Locate the cell with the specified text and output its (X, Y) center coordinate. 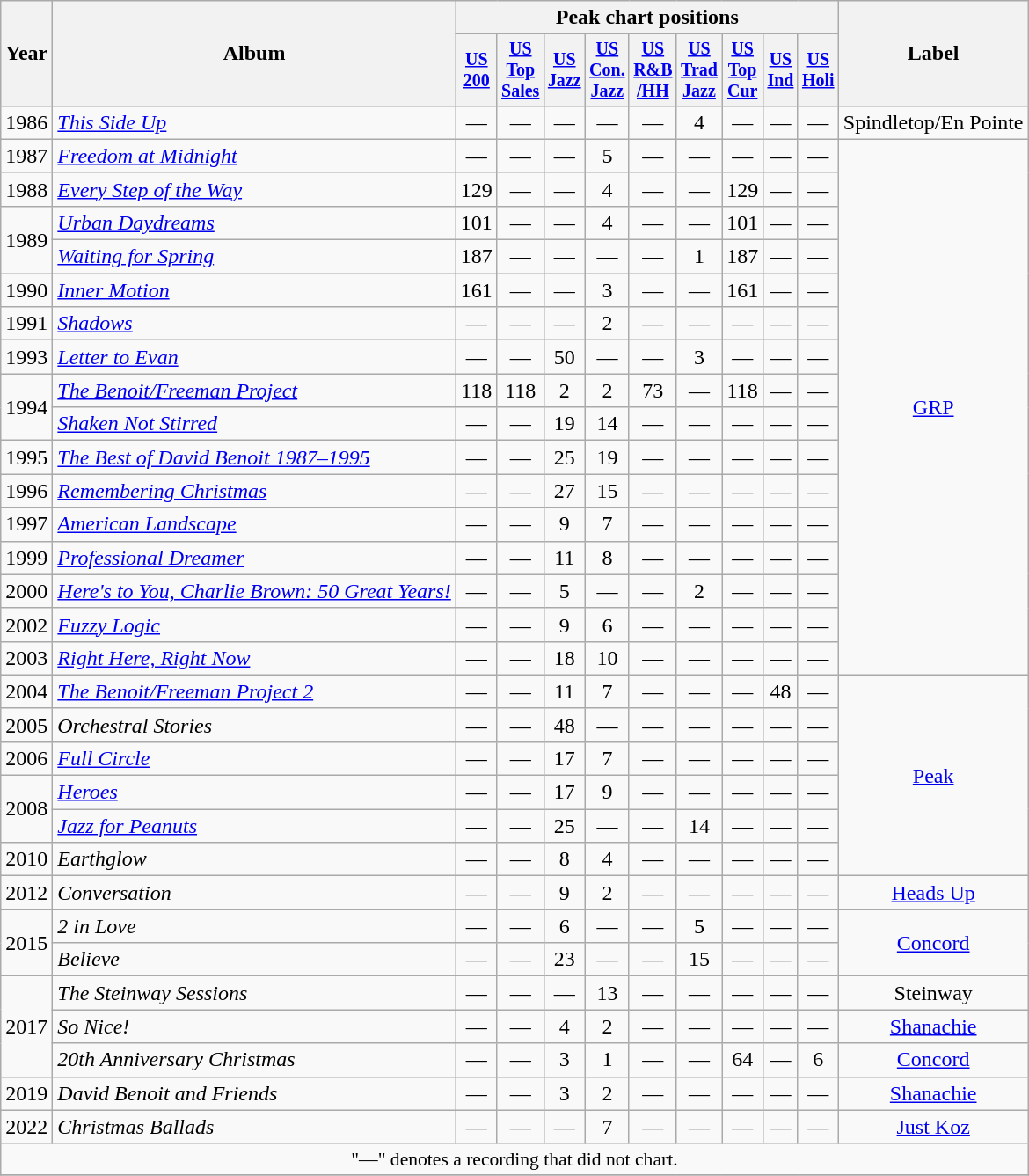
1994 (26, 407)
Just Koz (933, 1127)
1986 (26, 122)
13 (607, 993)
So Nice! (254, 1026)
Album (254, 54)
USTopCur (742, 70)
The Benoit/Freeman Project (254, 391)
1996 (26, 491)
Urban Daydreams (254, 223)
73 (653, 391)
The Best of David Benoit 1987–1995 (254, 457)
2005 (26, 725)
Peak (933, 775)
1988 (26, 189)
David Benoit and Friends (254, 1093)
USTopSales (521, 70)
1995 (26, 457)
Spindletop/En Pointe (933, 122)
Christmas Ballads (254, 1127)
Year (26, 54)
1991 (26, 324)
50 (565, 357)
Inner Motion (254, 290)
1997 (26, 524)
US200 (477, 70)
2010 (26, 859)
USHoli (818, 70)
Letter to Evan (254, 357)
Label (933, 54)
Every Step of the Way (254, 189)
American Landscape (254, 524)
Right Here, Right Now (254, 658)
1990 (26, 290)
2012 (26, 893)
1989 (26, 239)
1999 (26, 558)
2008 (26, 809)
64 (742, 1060)
Believe (254, 960)
2004 (26, 691)
Peak chart positions (647, 18)
2000 (26, 591)
Here's to You, Charlie Brown: 50 Great Years! (254, 591)
2006 (26, 758)
2003 (26, 658)
USR&B/HH (653, 70)
Shadows (254, 324)
2022 (26, 1127)
Waiting for Spring (254, 257)
USTradJazz (698, 70)
Heroes (254, 793)
2 in Love (254, 926)
USJazz (565, 70)
USInd (781, 70)
The Benoit/Freeman Project 2 (254, 691)
10 (607, 658)
18 (565, 658)
This Side Up (254, 122)
27 (565, 491)
2015 (26, 943)
Remembering Christmas (254, 491)
Professional Dreamer (254, 558)
Steinway (933, 993)
GRP (933, 406)
20th Anniversary Christmas (254, 1060)
USCon.Jazz (607, 70)
The Steinway Sessions (254, 993)
2017 (26, 1026)
Fuzzy Logic (254, 625)
Freedom at Midnight (254, 156)
Orchestral Stories (254, 725)
1987 (26, 156)
Full Circle (254, 758)
1993 (26, 357)
23 (565, 960)
Heads Up (933, 893)
2002 (26, 625)
Earthglow (254, 859)
"—" denotes a recording that did not chart. (514, 1159)
Jazz for Peanuts (254, 826)
Shaken Not Stirred (254, 424)
2019 (26, 1093)
Conversation (254, 893)
